From the cell containing the given text, extract its center point as [X, Y] coordinate. 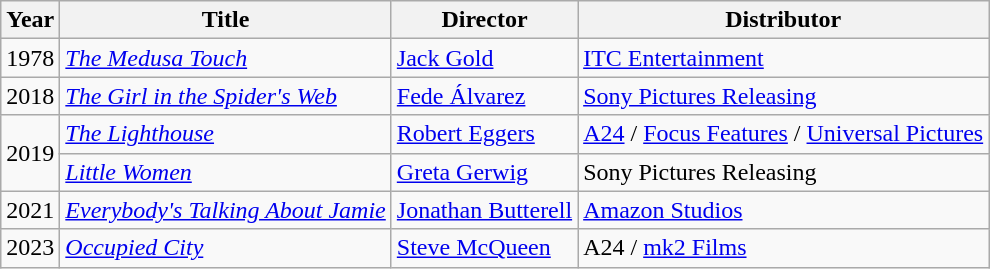
2021 [30, 210]
Jack Gold [484, 58]
The Medusa Touch [226, 58]
Amazon Studios [784, 210]
2019 [30, 153]
Director [484, 20]
Robert Eggers [484, 134]
2023 [30, 248]
Fede Álvarez [484, 96]
Jonathan Butterell [484, 210]
1978 [30, 58]
Steve McQueen [484, 248]
2018 [30, 96]
Little Women [226, 172]
Title [226, 20]
A24 / Focus Features / Universal Pictures [784, 134]
The Girl in the Spider's Web [226, 96]
Occupied City [226, 248]
Year [30, 20]
ITC Entertainment [784, 58]
Everybody's Talking About Jamie [226, 210]
Greta Gerwig [484, 172]
A24 / mk2 Films [784, 248]
The Lighthouse [226, 134]
Distributor [784, 20]
